Output the (x, y) coordinate of the center of the cell containing the given text.  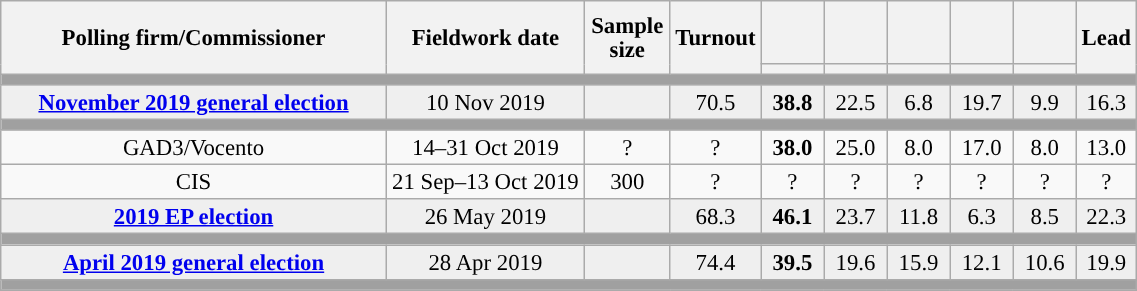
38.0 (792, 148)
19.7 (982, 102)
CIS (194, 182)
10.6 (1044, 262)
16.3 (1106, 102)
Fieldwork date (485, 38)
November 2019 general election (194, 102)
GAD3/Vocento (194, 148)
6.8 (918, 102)
21 Sep–13 Oct 2019 (485, 182)
15.9 (918, 262)
11.8 (918, 218)
300 (627, 182)
23.7 (856, 218)
6.3 (982, 218)
14–31 Oct 2019 (485, 148)
Sample size (627, 38)
Polling firm/Commissioner (194, 38)
19.9 (1106, 262)
38.8 (792, 102)
74.4 (716, 262)
19.6 (856, 262)
68.3 (716, 218)
22.5 (856, 102)
April 2019 general election (194, 262)
39.5 (792, 262)
46.1 (792, 218)
10 Nov 2019 (485, 102)
2019 EP election (194, 218)
25.0 (856, 148)
13.0 (1106, 148)
26 May 2019 (485, 218)
8.5 (1044, 218)
70.5 (716, 102)
Turnout (716, 38)
17.0 (982, 148)
22.3 (1106, 218)
28 Apr 2019 (485, 262)
Lead (1106, 38)
12.1 (982, 262)
9.9 (1044, 102)
